Search for the cell housing the specified text and yield its (X, Y) center coordinate. 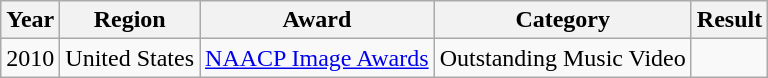
Category (562, 20)
NAACP Image Awards (318, 58)
Result (729, 20)
Outstanding Music Video (562, 58)
2010 (30, 58)
United States (130, 58)
Region (130, 20)
Award (318, 20)
Year (30, 20)
